Search for the cell housing the specified text and yield its (x, y) center coordinate. 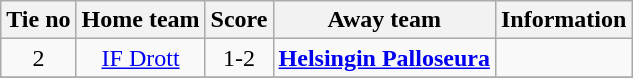
IF Drott (140, 58)
Home team (140, 20)
Helsingin Palloseura (384, 58)
1-2 (239, 58)
2 (38, 58)
Away team (384, 20)
Tie no (38, 20)
Information (563, 20)
Score (239, 20)
